Scan for the cell matching the given text and deliver its [x, y] coordinate at center. 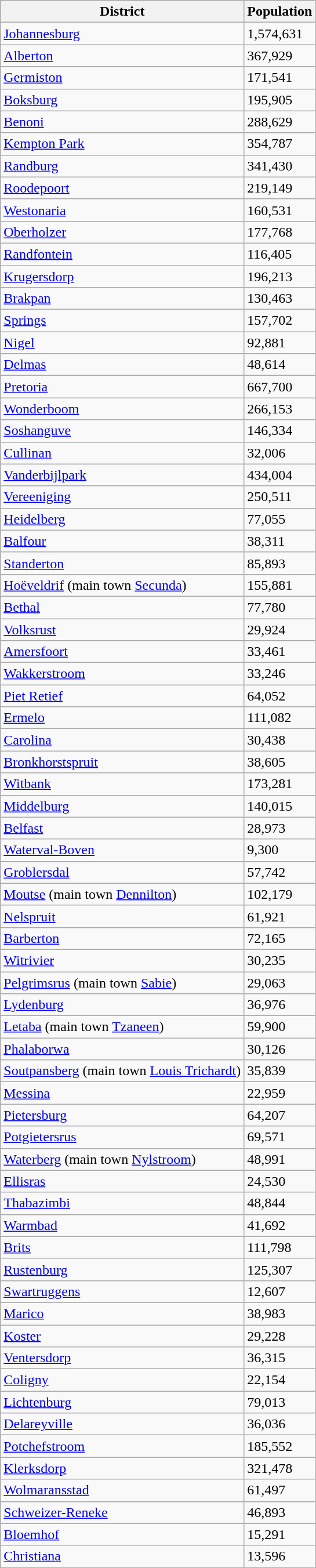
Roodepoort [122, 188]
13,596 [279, 1556]
29,228 [279, 1335]
22,154 [279, 1380]
Bronkhorstspruit [122, 762]
38,605 [279, 762]
Schweizer-Reneke [122, 1512]
79,013 [279, 1402]
Pelgrimsrus (main town Sabie) [122, 983]
Swartruggens [122, 1291]
Delareyville [122, 1424]
Balfour [122, 541]
Phalaborwa [122, 1049]
Pretoria [122, 387]
41,692 [279, 1225]
Wakkerstroom [122, 674]
38,983 [279, 1313]
30,235 [279, 960]
69,571 [279, 1137]
72,165 [279, 938]
33,246 [279, 674]
29,063 [279, 983]
24,530 [279, 1181]
Hoëveldrif (main town Secunda) [122, 585]
185,552 [279, 1446]
Wolmaransstad [122, 1490]
Cullinan [122, 453]
Thabazimbi [122, 1203]
160,531 [279, 210]
Klerksdorp [122, 1468]
250,511 [279, 497]
130,463 [279, 299]
92,881 [279, 343]
Randburg [122, 166]
Germiston [122, 78]
Benoni [122, 122]
Koster [122, 1335]
Brakpan [122, 299]
Waterval-Boven [122, 850]
667,700 [279, 387]
116,405 [279, 254]
173,281 [279, 784]
Johannesburg [122, 34]
Nigel [122, 343]
Witbank [122, 784]
12,607 [279, 1291]
Volksrust [122, 629]
Alberton [122, 56]
Lydenburg [122, 1005]
59,900 [279, 1027]
Randfontein [122, 254]
Krugersdorp [122, 277]
Nelspruit [122, 916]
Marico [122, 1313]
Ermelo [122, 718]
Ventersdorp [122, 1358]
Amersfoort [122, 652]
Westonaria [122, 210]
Witrivier [122, 960]
Warmbad [122, 1225]
Vereeniging [122, 497]
48,614 [279, 365]
77,780 [279, 607]
219,149 [279, 188]
Bethal [122, 607]
57,742 [279, 872]
Carolina [122, 740]
22,959 [279, 1093]
195,905 [279, 100]
29,924 [279, 629]
1,574,631 [279, 34]
77,055 [279, 519]
Letaba (main town Tzaneen) [122, 1027]
64,052 [279, 696]
Standerton [122, 563]
157,702 [279, 321]
354,787 [279, 144]
28,973 [279, 828]
District [122, 12]
9,300 [279, 850]
Delmas [122, 365]
Kempton Park [122, 144]
Soutpansberg (main town Louis Trichardt) [122, 1071]
111,798 [279, 1247]
36,036 [279, 1424]
36,976 [279, 1005]
341,430 [279, 166]
140,015 [279, 806]
146,334 [279, 431]
61,921 [279, 916]
367,929 [279, 56]
Oberholzer [122, 232]
15,291 [279, 1534]
Piet Retief [122, 696]
48,844 [279, 1203]
Groblersdal [122, 872]
64,207 [279, 1115]
33,461 [279, 652]
Pietersburg [122, 1115]
Population [279, 12]
177,768 [279, 232]
Soshanguve [122, 431]
288,629 [279, 122]
Belfast [122, 828]
Brits [122, 1247]
Ellisras [122, 1181]
321,478 [279, 1468]
196,213 [279, 277]
Vanderbijlpark [122, 475]
Rustenburg [122, 1269]
Messina [122, 1093]
85,893 [279, 563]
Lichtenburg [122, 1402]
48,991 [279, 1159]
Christiana [122, 1556]
61,497 [279, 1490]
Waterberg (main town Nylstroom) [122, 1159]
Potchefstroom [122, 1446]
Wonderboom [122, 409]
266,153 [279, 409]
46,893 [279, 1512]
Barberton [122, 938]
434,004 [279, 475]
30,438 [279, 740]
Middelburg [122, 806]
Coligny [122, 1380]
125,307 [279, 1269]
Springs [122, 321]
35,839 [279, 1071]
32,006 [279, 453]
171,541 [279, 78]
30,126 [279, 1049]
Boksburg [122, 100]
155,881 [279, 585]
Potgietersrus [122, 1137]
Bloemhof [122, 1534]
Heidelberg [122, 519]
Moutse (main town Dennilton) [122, 894]
36,315 [279, 1358]
38,311 [279, 541]
102,179 [279, 894]
111,082 [279, 718]
